Locate the cell with the specified text and output its [x, y] center coordinate. 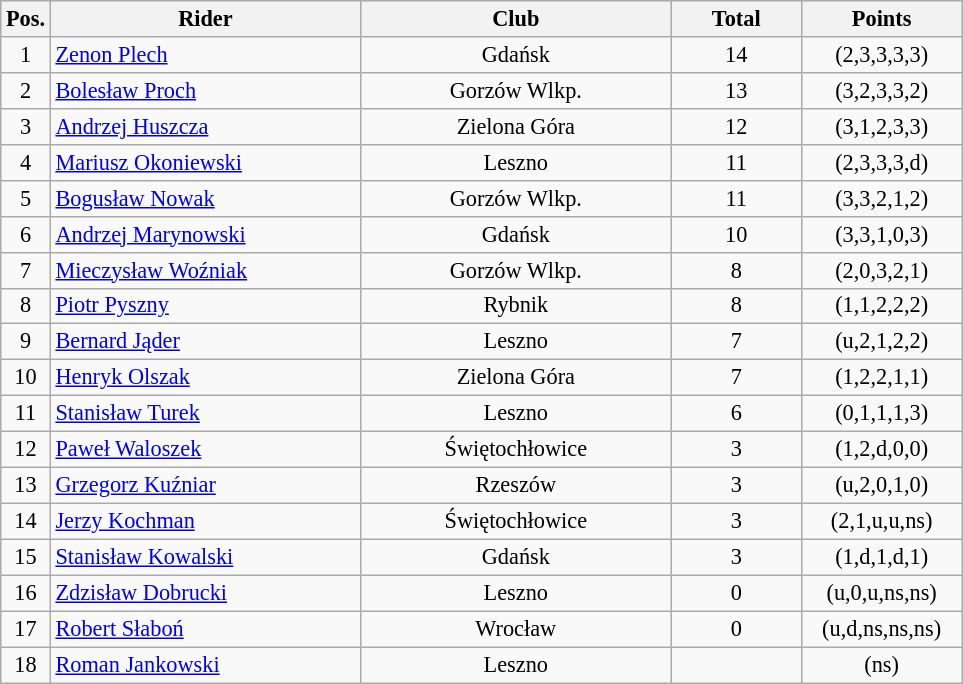
Points [881, 19]
16 [26, 593]
(1,2,2,1,1) [881, 378]
(3,3,2,1,2) [881, 198]
Andrzej Marynowski [205, 234]
(u,2,0,1,0) [881, 485]
(1,d,1,d,1) [881, 557]
15 [26, 557]
Zenon Plech [205, 55]
Rider [205, 19]
Robert Słaboń [205, 629]
(2,0,3,2,1) [881, 270]
Stanisław Turek [205, 414]
2 [26, 90]
1 [26, 55]
Piotr Pyszny [205, 306]
Andrzej Huszcza [205, 126]
9 [26, 342]
5 [26, 198]
Pos. [26, 19]
Henryk Olszak [205, 378]
Rybnik [516, 306]
Jerzy Kochman [205, 521]
Bogusław Nowak [205, 198]
(0,1,1,1,3) [881, 414]
(1,2,d,0,0) [881, 450]
(1,1,2,2,2) [881, 306]
Bernard Jąder [205, 342]
(ns) [881, 665]
Grzegorz Kuźniar [205, 485]
Wrocław [516, 629]
Mieczysław Woźniak [205, 270]
17 [26, 629]
Zdzisław Dobrucki [205, 593]
18 [26, 665]
Roman Jankowski [205, 665]
Club [516, 19]
(3,3,1,0,3) [881, 234]
(2,1,u,u,ns) [881, 521]
(3,2,3,3,2) [881, 90]
Stanisław Kowalski [205, 557]
(2,3,3,3,3) [881, 55]
Rzeszów [516, 485]
(u,d,ns,ns,ns) [881, 629]
4 [26, 162]
(2,3,3,3,d) [881, 162]
Mariusz Okoniewski [205, 162]
(3,1,2,3,3) [881, 126]
Paweł Waloszek [205, 450]
Bolesław Proch [205, 90]
(u,0,u,ns,ns) [881, 593]
Total [736, 19]
(u,2,1,2,2) [881, 342]
